Locate the cell with the specified text and output its [x, y] center coordinate. 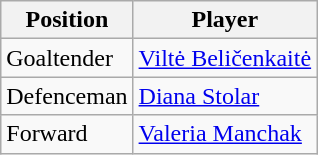
Valeria Manchak [225, 134]
Forward [67, 134]
Goaltender [67, 58]
Player [225, 20]
Viltė Beličenkaitė [225, 58]
Position [67, 20]
Diana Stolar [225, 96]
Defenceman [67, 96]
